Find where the given text appears and provide that cell's center as [X, Y] coordinate. 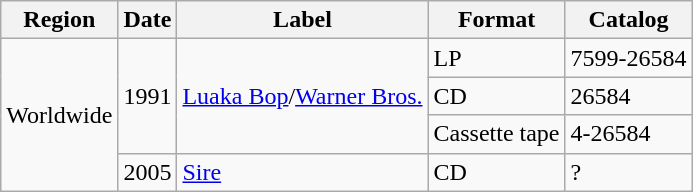
Date [148, 20]
Region [60, 20]
Catalog [628, 20]
Label [302, 20]
Sire [302, 172]
2005 [148, 172]
Luaka Bop/Warner Bros. [302, 96]
1991 [148, 96]
4-26584 [628, 134]
Format [496, 20]
Cassette tape [496, 134]
LP [496, 58]
26584 [628, 96]
Worldwide [60, 115]
7599-26584 [628, 58]
? [628, 172]
